Capture the cell that displays the provided text and extract its [X, Y] central coordinate. 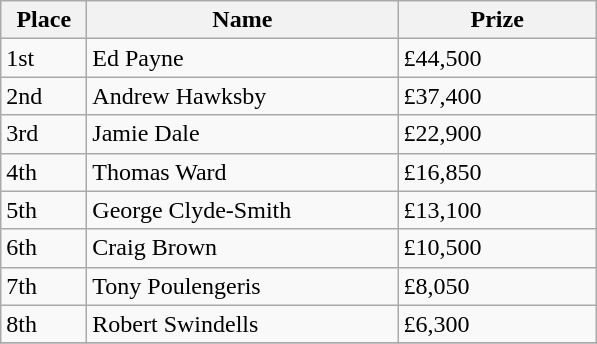
Tony Poulengeris [242, 286]
£37,400 [498, 96]
£10,500 [498, 248]
£16,850 [498, 172]
Name [242, 20]
£22,900 [498, 134]
Prize [498, 20]
5th [44, 210]
6th [44, 248]
4th [44, 172]
1st [44, 58]
8th [44, 324]
Andrew Hawksby [242, 96]
£6,300 [498, 324]
£13,100 [498, 210]
3rd [44, 134]
7th [44, 286]
Ed Payne [242, 58]
£44,500 [498, 58]
Thomas Ward [242, 172]
£8,050 [498, 286]
Robert Swindells [242, 324]
Craig Brown [242, 248]
Place [44, 20]
2nd [44, 96]
Jamie Dale [242, 134]
George Clyde-Smith [242, 210]
